Output the (x, y) coordinate of the center of the cell containing the given text.  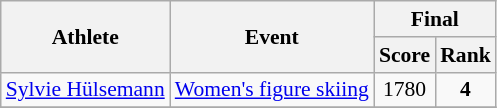
Final (435, 19)
Athlete (86, 36)
Score (404, 55)
Women's figure skiing (272, 90)
4 (466, 90)
Rank (466, 55)
Event (272, 36)
1780 (404, 90)
Sylvie Hülsemann (86, 90)
